Capture the cell that displays the provided text and extract its [X, Y] central coordinate. 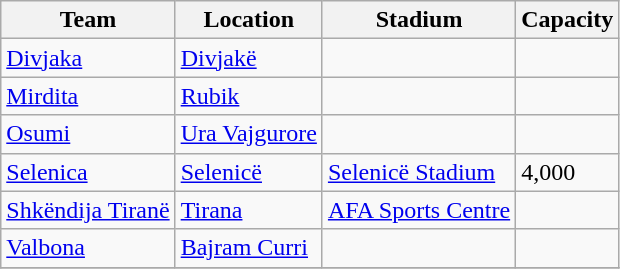
Divjaka [88, 58]
Stadium [418, 20]
Selenicë [248, 172]
Osumi [88, 134]
Valbona [88, 248]
Capacity [568, 20]
Bajram Curri [248, 248]
AFA Sports Centre [418, 210]
4,000 [568, 172]
Selenicë Stadium [418, 172]
Selenica [88, 172]
Team [88, 20]
Ura Vajgurore [248, 134]
Mirdita [88, 96]
Shkëndija Tiranë [88, 210]
Location [248, 20]
Rubik [248, 96]
Divjakë [248, 58]
Tirana [248, 210]
